Return the (X, Y) coordinate for the center point of the cell that contains the specified text.  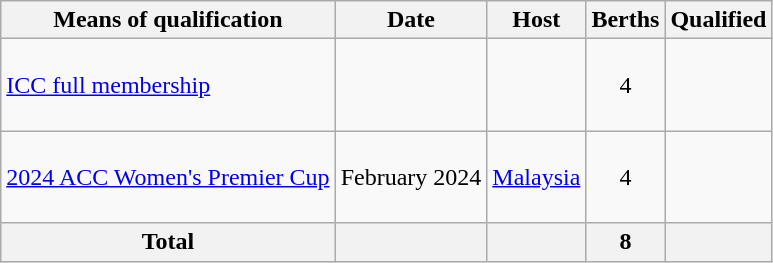
Host (536, 20)
Berths (626, 20)
8 (626, 242)
Malaysia (536, 177)
2024 ACC Women's Premier Cup (168, 177)
Qualified (718, 20)
ICC full membership (168, 85)
Total (168, 242)
Means of qualification (168, 20)
Date (411, 20)
February 2024 (411, 177)
